Search for the cell housing the specified text and yield its [X, Y] center coordinate. 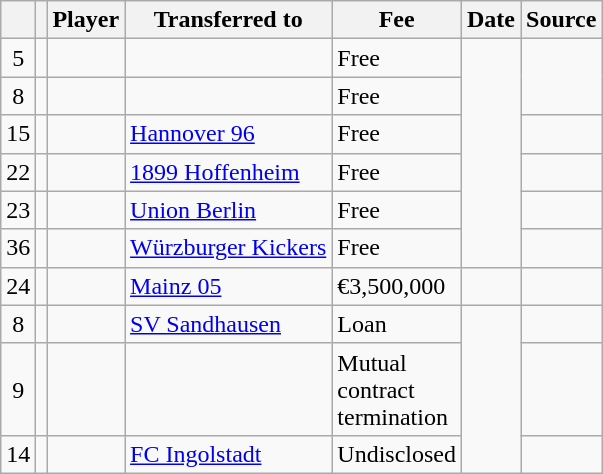
Mainz 05 [228, 286]
5 [18, 58]
15 [18, 134]
Source [562, 20]
1899 Hoffenheim [228, 172]
Date [492, 20]
Loan [397, 324]
Undisclosed [397, 454]
36 [18, 248]
€3,500,000 [397, 286]
23 [18, 210]
Player [86, 20]
Hannover 96 [228, 134]
Fee [397, 20]
Würzburger Kickers [228, 248]
14 [18, 454]
9 [18, 389]
Union Berlin [228, 210]
24 [18, 286]
FC Ingolstadt [228, 454]
Transferred to [228, 20]
Mutual contract termination [397, 389]
22 [18, 172]
SV Sandhausen [228, 324]
